From the cell containing the given text, extract its center point as (X, Y) coordinate. 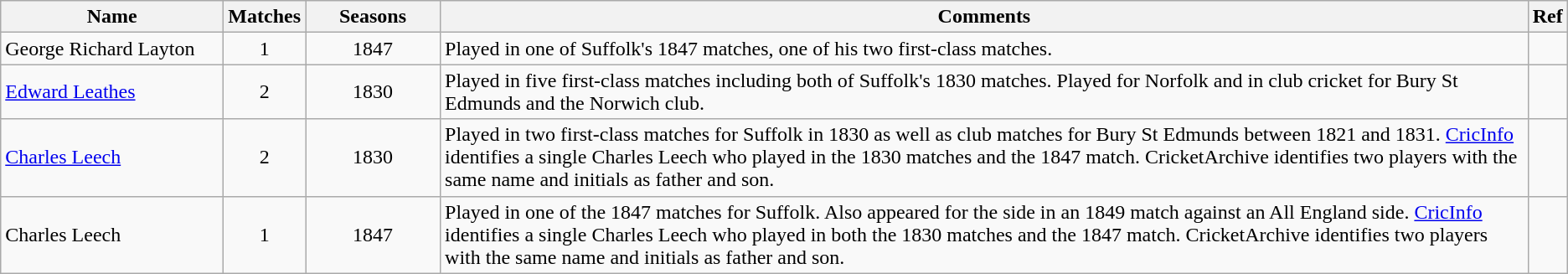
Ref (1548, 17)
Seasons (374, 17)
Name (112, 17)
George Richard Layton (112, 49)
Played in one of Suffolk's 1847 matches, one of his two first-class matches. (985, 49)
Comments (985, 17)
Matches (265, 17)
Edward Leathes (112, 92)
